Scan for the cell matching the given text and deliver its [x, y] coordinate at center. 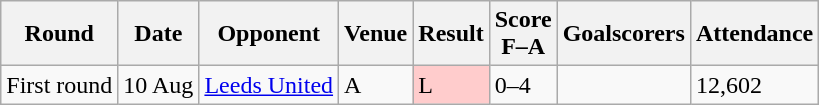
First round [60, 85]
Leeds United [269, 85]
Opponent [269, 34]
Attendance [754, 34]
0–4 [523, 85]
Round [60, 34]
12,602 [754, 85]
10 Aug [158, 85]
Goalscorers [624, 34]
Venue [376, 34]
L [451, 85]
Result [451, 34]
Date [158, 34]
ScoreF–A [523, 34]
A [376, 85]
